Return the [x, y] coordinate for the center point of the cell that contains the specified text.  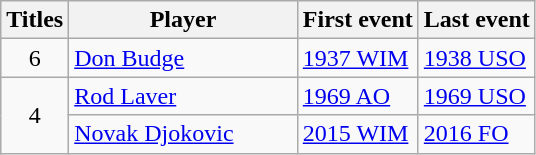
2016 FO [476, 134]
First event [358, 20]
2015 WIM [358, 134]
1969 USO [476, 96]
Rod Laver [184, 96]
Don Budge [184, 58]
6 [35, 58]
4 [35, 115]
1938 USO [476, 58]
Titles [35, 20]
Last event [476, 20]
Player [184, 20]
1969 AO [358, 96]
Novak Djokovic [184, 134]
1937 WIM [358, 58]
